Capture the cell that displays the provided text and extract its (x, y) central coordinate. 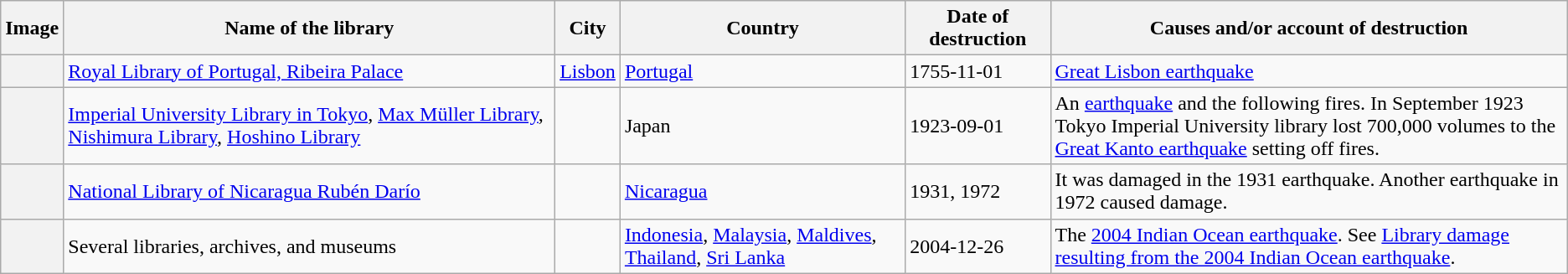
The 2004 Indian Ocean earthquake. See Library damage resulting from the 2004 Indian Ocean earthquake. (1308, 246)
Nicaragua (762, 191)
Several libraries, archives, and museums (310, 246)
Causes and/or account of destruction (1308, 28)
Name of the library (310, 28)
1923-09-01 (978, 126)
National Library of Nicaragua Rubén Darío (310, 191)
Japan (762, 126)
Lisbon (588, 71)
City (588, 28)
Great Lisbon earthquake (1308, 71)
Indonesia, Malaysia, Maldives, Thailand, Sri Lanka (762, 246)
Country (762, 28)
2004-12-26 (978, 246)
1931, 1972 (978, 191)
Image (32, 28)
Date of destruction (978, 28)
1755-11-01 (978, 71)
Imperial University Library in Tokyo, Max Müller Library, Nishimura Library, Hoshino Library (310, 126)
It was damaged in the 1931 earthquake. Another earthquake in 1972 caused damage. (1308, 191)
Royal Library of Portugal, Ribeira Palace (310, 71)
Portugal (762, 71)
